Determine the (x, y) coordinate at the center of the cell enclosing the given text.  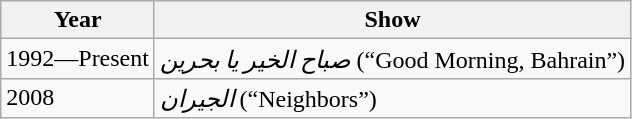
الجيران (“Neighbors”) (392, 98)
صباح الخير يا بحرين (“Good Morning, Bahrain”) (392, 59)
Year (78, 20)
1992—Present (78, 59)
Show (392, 20)
2008 (78, 98)
